For the text-containing cell, return its midpoint in (X, Y) coordinate format. 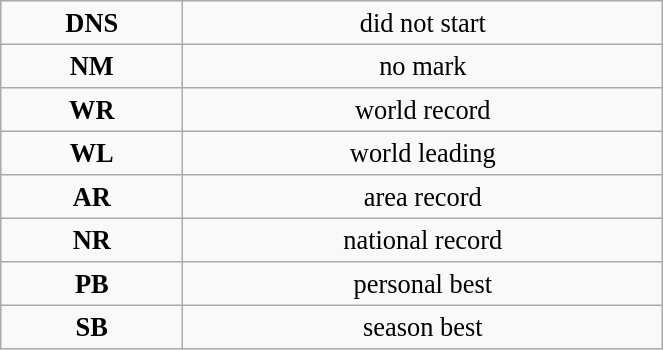
NM (92, 66)
DNS (92, 22)
personal best (423, 284)
AR (92, 197)
area record (423, 197)
no mark (423, 66)
did not start (423, 22)
world leading (423, 153)
SB (92, 327)
WR (92, 109)
NR (92, 240)
season best (423, 327)
national record (423, 240)
world record (423, 109)
WL (92, 153)
PB (92, 284)
